Output the [X, Y] coordinate of the center of the cell containing the given text.  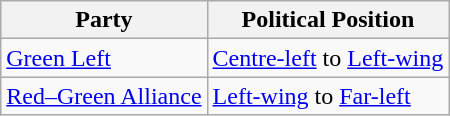
Centre-left to Left-wing [328, 58]
Green Left [104, 58]
Party [104, 20]
Political Position [328, 20]
Red–Green Alliance [104, 96]
Left-wing to Far-left [328, 96]
